Determine the (x, y) coordinate at the center of the cell enclosing the given text.  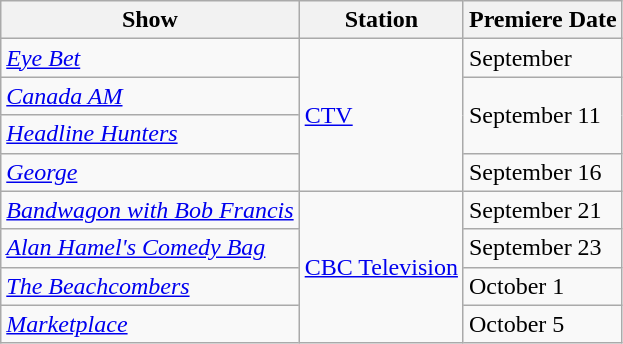
CBC Television (381, 267)
Station (381, 20)
Bandwagon with Bob Francis (150, 210)
George (150, 172)
September 21 (542, 210)
September 16 (542, 172)
Eye Bet (150, 58)
Marketplace (150, 324)
October 1 (542, 286)
September 23 (542, 248)
CTV (381, 115)
Show (150, 20)
The Beachcombers (150, 286)
Premiere Date (542, 20)
Canada AM (150, 96)
September 11 (542, 115)
September (542, 58)
October 5 (542, 324)
Alan Hamel's Comedy Bag (150, 248)
Headline Hunters (150, 134)
